Capture the cell that displays the provided text and extract its [x, y] central coordinate. 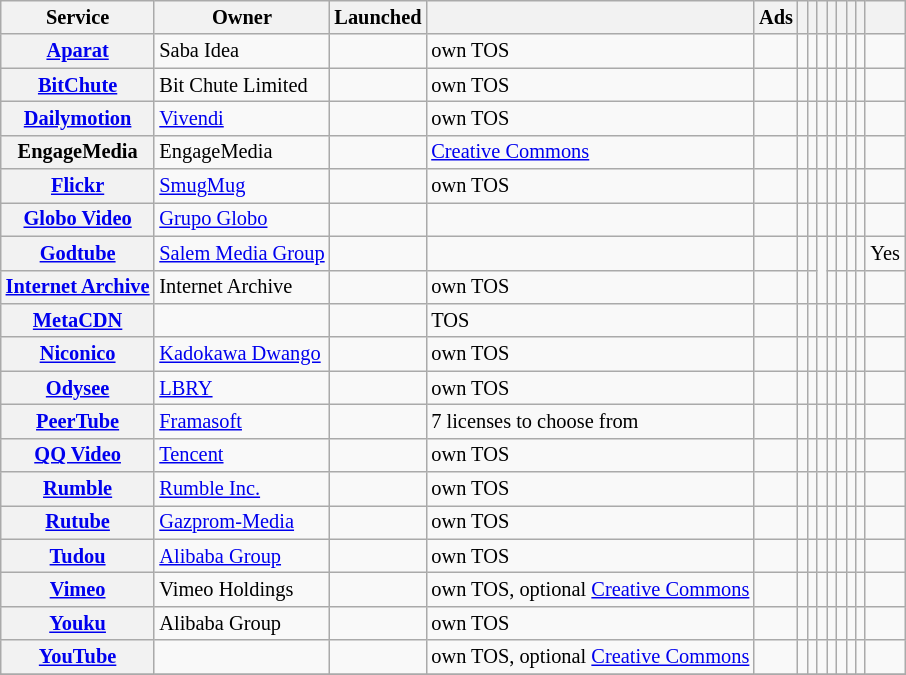
Gazprom-Media [242, 522]
Dailymotion [78, 118]
Saba Idea [242, 51]
Tudou [78, 556]
Vimeo [78, 589]
TOS [590, 320]
Rutube [78, 522]
Godtube [78, 253]
Odysee [78, 388]
Youku [78, 623]
Tencent [242, 455]
Launched [378, 17]
Rumble Inc. [242, 489]
Aparat [78, 51]
Grupo Globo [242, 219]
Owner [242, 17]
Salem Media Group [242, 253]
BitChute [78, 85]
Niconico [78, 354]
Yes [884, 253]
LBRY [242, 388]
Flickr [78, 186]
Bit Chute Limited [242, 85]
PeerTube [78, 421]
Vimeo Holdings [242, 589]
Kadokawa Dwango [242, 354]
Globo Video [78, 219]
SmugMug [242, 186]
Creative Commons [590, 152]
7 licenses to choose from [590, 421]
Service [78, 17]
QQ Video [78, 455]
Framasoft [242, 421]
Vivendi [242, 118]
YouTube [78, 657]
MetaCDN [78, 320]
Ads [776, 17]
Rumble [78, 489]
